For the text-containing cell, return its midpoint in [X, Y] coordinate format. 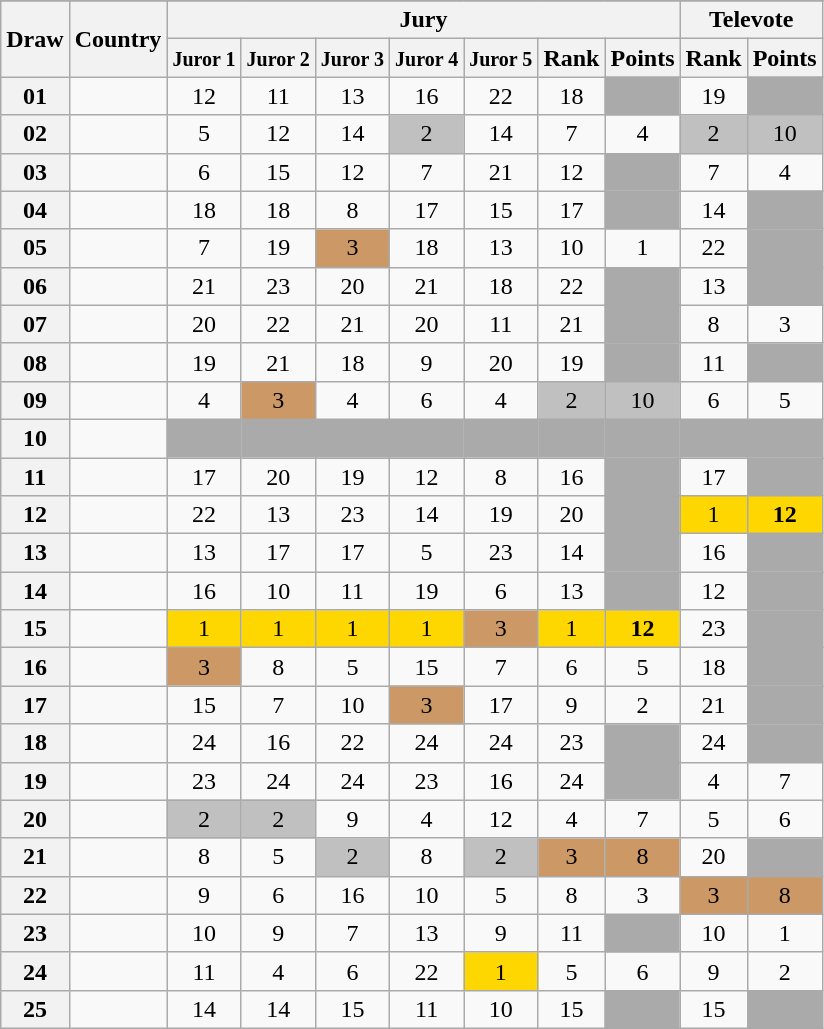
05 [35, 248]
02 [35, 134]
Juror 2 [278, 58]
Jury [424, 20]
Juror 3 [352, 58]
Juror 1 [204, 58]
Draw [35, 39]
01 [35, 96]
08 [35, 362]
09 [35, 400]
25 [35, 1009]
03 [35, 172]
06 [35, 286]
Televote [751, 20]
07 [35, 324]
04 [35, 210]
Juror 5 [501, 58]
Juror 4 [426, 58]
Country [118, 39]
